Locate the cell with the specified text and output its (x, y) center coordinate. 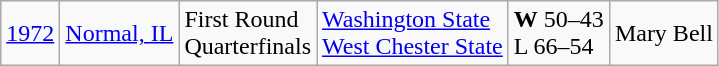
Mary Bell (664, 34)
Washington StateWest Chester State (413, 34)
First RoundQuarterfinals (248, 34)
1972 (30, 34)
Normal, IL (120, 34)
W 50–43L 66–54 (558, 34)
